Extract the [x, y] coordinate from the center of the cell holding the provided text.  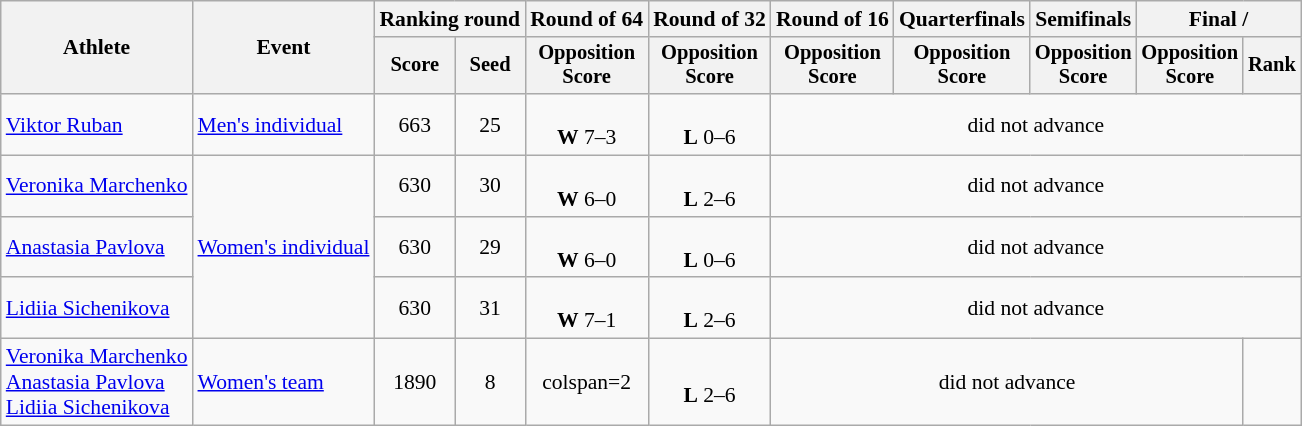
W 7–3 [586, 124]
29 [490, 248]
Veronika Marchenko [97, 186]
Veronika MarchenkoAnastasia PavlovaLidiia Sichenikova [97, 382]
Semifinals [1084, 19]
Viktor Ruban [97, 124]
Anastasia Pavlova [97, 248]
Athlete [97, 48]
Final / [1218, 19]
Ranking round [450, 19]
W 7–1 [586, 308]
Round of 16 [832, 19]
colspan=2 [586, 382]
Women's individual [283, 248]
31 [490, 308]
25 [490, 124]
Men's individual [283, 124]
Round of 32 [710, 19]
Event [283, 48]
Score [414, 66]
Lidiia Sichenikova [97, 308]
Round of 64 [586, 19]
Women's team [283, 382]
663 [414, 124]
Quarterfinals [962, 19]
30 [490, 186]
Rank [1272, 66]
1890 [414, 382]
Seed [490, 66]
8 [490, 382]
